Capture the cell that displays the provided text and extract its [X, Y] central coordinate. 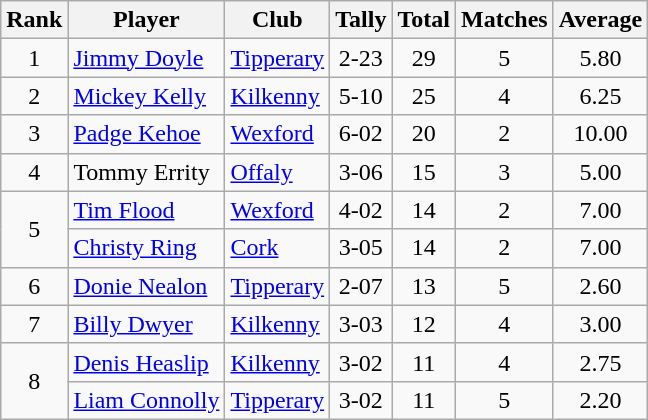
6.25 [600, 96]
3-06 [361, 172]
3-05 [361, 248]
2-07 [361, 286]
5-10 [361, 96]
Tim Flood [146, 210]
4-02 [361, 210]
3.00 [600, 324]
Donie Nealon [146, 286]
29 [424, 58]
Cork [278, 248]
12 [424, 324]
8 [34, 381]
25 [424, 96]
Liam Connolly [146, 400]
15 [424, 172]
5.80 [600, 58]
Player [146, 20]
Christy Ring [146, 248]
7 [34, 324]
Average [600, 20]
6-02 [361, 134]
20 [424, 134]
2.60 [600, 286]
Matches [504, 20]
Offaly [278, 172]
Mickey Kelly [146, 96]
Padge Kehoe [146, 134]
Tommy Errity [146, 172]
Rank [34, 20]
5.00 [600, 172]
Total [424, 20]
2.75 [600, 362]
Club [278, 20]
Billy Dwyer [146, 324]
Denis Heaslip [146, 362]
Jimmy Doyle [146, 58]
2-23 [361, 58]
10.00 [600, 134]
Tally [361, 20]
13 [424, 286]
1 [34, 58]
6 [34, 286]
3-03 [361, 324]
2.20 [600, 400]
